Capture the cell that displays the provided text and extract its (x, y) central coordinate. 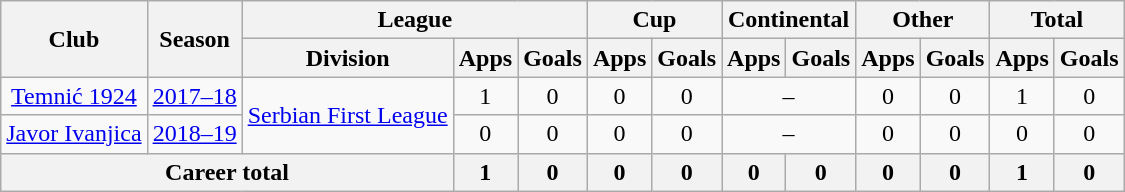
Division (348, 58)
Season (194, 39)
Career total (227, 172)
2018–19 (194, 134)
Club (74, 39)
Javor Ivanjica (74, 134)
2017–18 (194, 96)
Cup (654, 20)
Other (923, 20)
Continental (789, 20)
Temnić 1924 (74, 96)
Serbian First League (348, 115)
Total (1057, 20)
League (414, 20)
